Pinpoint the cell where the given text exists, returning its (x, y) midpoint coordinate. 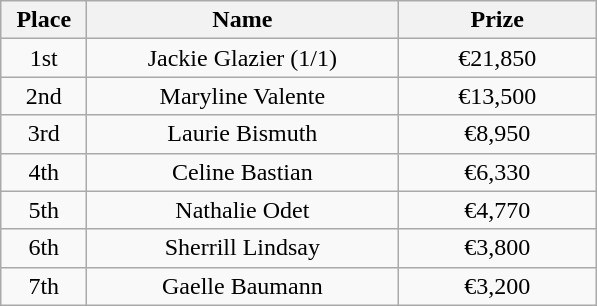
3rd (44, 134)
€13,500 (498, 96)
6th (44, 248)
Maryline Valente (242, 96)
4th (44, 172)
€6,330 (498, 172)
Name (242, 20)
€4,770 (498, 210)
Place (44, 20)
5th (44, 210)
Nathalie Odet (242, 210)
2nd (44, 96)
7th (44, 286)
Jackie Glazier (1/1) (242, 58)
Prize (498, 20)
€3,800 (498, 248)
€21,850 (498, 58)
Sherrill Lindsay (242, 248)
Laurie Bismuth (242, 134)
€3,200 (498, 286)
Celine Bastian (242, 172)
€8,950 (498, 134)
1st (44, 58)
Gaelle Baumann (242, 286)
